Capture the cell that displays the provided text and extract its [X, Y] central coordinate. 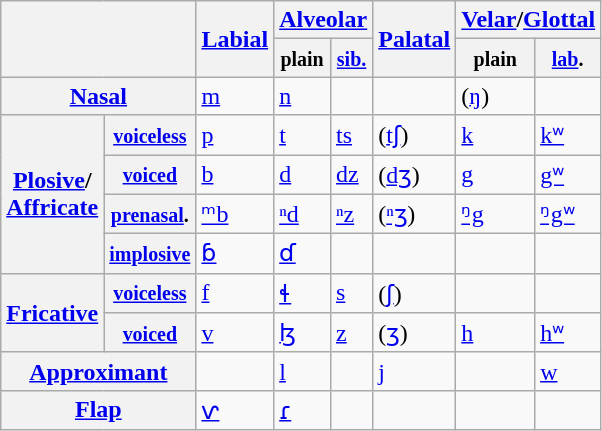
p [235, 135]
(tʃ) [414, 135]
w [568, 371]
ᵑg [496, 214]
(ʒ) [414, 333]
ᵑgʷ [568, 214]
k [496, 135]
h [496, 333]
Plosive/Affricate [52, 194]
ɾ [302, 410]
s [351, 293]
sib. [351, 58]
Approximant [98, 371]
implosive [150, 254]
(ŋ) [496, 96]
ɓ [235, 254]
j [414, 371]
v [235, 333]
f [235, 293]
kʷ [568, 135]
d [302, 174]
g [496, 174]
l [302, 371]
Flap [98, 410]
Velar/Glottal [528, 20]
(ⁿʒ) [414, 214]
ɮ [302, 333]
(dʒ) [414, 174]
ⁿz [351, 214]
b [235, 174]
Labial [235, 39]
ᵐb [235, 214]
dz [351, 174]
Palatal [414, 39]
ɗ [302, 254]
hʷ [568, 333]
Alveolar [324, 20]
ɬ [302, 293]
t [302, 135]
Fricative [52, 312]
n [302, 96]
ⱱ [235, 410]
Nasal [98, 96]
m [235, 96]
lab. [568, 58]
(ʃ) [414, 293]
ⁿd [302, 214]
z [351, 333]
prenasal. [150, 214]
ts [351, 135]
gʷ [568, 174]
